Provide the [x, y] coordinate of the cell's center where the given text is located.  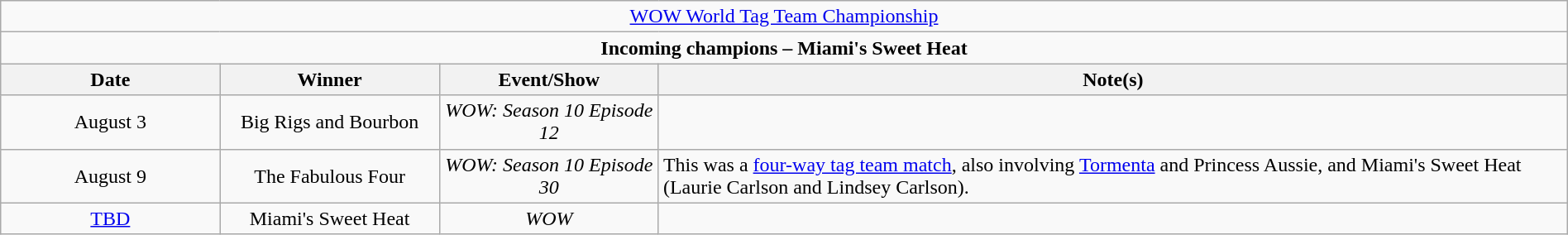
August 9 [111, 175]
August 3 [111, 122]
WOW: Season 10 Episode 30 [549, 175]
TBD [111, 218]
WOW World Tag Team Championship [784, 17]
The Fabulous Four [329, 175]
Date [111, 79]
Note(s) [1113, 79]
Big Rigs and Bourbon [329, 122]
WOW: Season 10 Episode 12 [549, 122]
Event/Show [549, 79]
Miami's Sweet Heat [329, 218]
Incoming champions – Miami's Sweet Heat [784, 48]
This was a four-way tag team match, also involving Tormenta and Princess Aussie, and Miami's Sweet Heat (Laurie Carlson and Lindsey Carlson). [1113, 175]
Winner [329, 79]
WOW [549, 218]
